Return [x, y] of the center of cell containing provided text 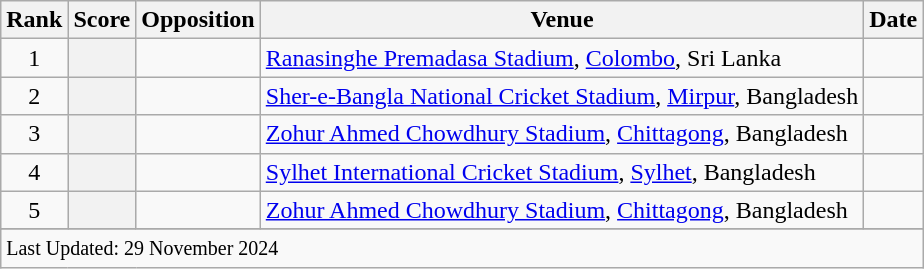
2 [34, 96]
Opposition [198, 20]
Rank [34, 20]
1 [34, 58]
4 [34, 172]
Score [102, 20]
Date [894, 20]
Sher-e-Bangla National Cricket Stadium, Mirpur, Bangladesh [562, 96]
Venue [562, 20]
Last Updated: 29 November 2024 [462, 248]
Ranasinghe Premadasa Stadium, Colombo, Sri Lanka [562, 58]
5 [34, 210]
Sylhet International Cricket Stadium, Sylhet, Bangladesh [562, 172]
3 [34, 134]
